Determine the [x, y] coordinate at the center of the cell enclosing the given text.  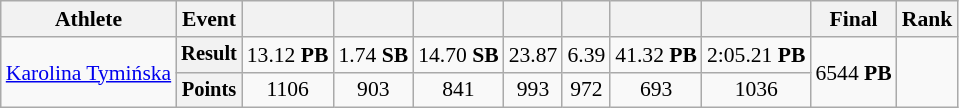
841 [458, 90]
1036 [756, 90]
23.87 [534, 55]
6544 PB [853, 72]
Athlete [88, 19]
14.70 SB [458, 55]
693 [656, 90]
903 [373, 90]
1.74 SB [373, 55]
Result [209, 55]
993 [534, 90]
Event [209, 19]
Points [209, 90]
13.12 PB [288, 55]
Final [853, 19]
Rank [928, 19]
972 [586, 90]
6.39 [586, 55]
1106 [288, 90]
2:05.21 PB [756, 55]
41.32 PB [656, 55]
Karolina Tymińska [88, 72]
